Find where the given text appears and provide that cell's center as (X, Y) coordinate. 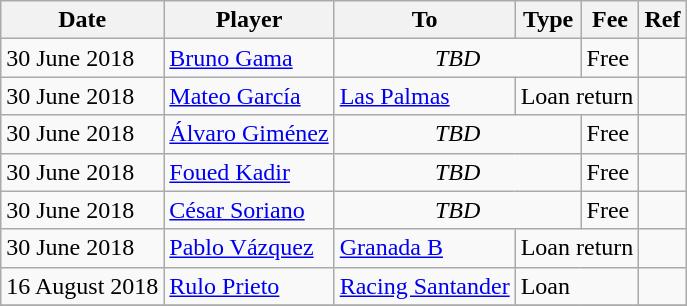
Mateo García (249, 96)
Pablo Vázquez (249, 248)
To (424, 20)
Fee (610, 20)
Bruno Gama (249, 58)
Granada B (424, 248)
16 August 2018 (82, 286)
Date (82, 20)
Player (249, 20)
Las Palmas (424, 96)
Ref (662, 20)
César Soriano (249, 210)
Type (548, 20)
Loan (577, 286)
Racing Santander (424, 286)
Foued Kadir (249, 172)
Álvaro Giménez (249, 134)
Rulo Prieto (249, 286)
